Scan for the cell matching the given text and deliver its [x, y] coordinate at center. 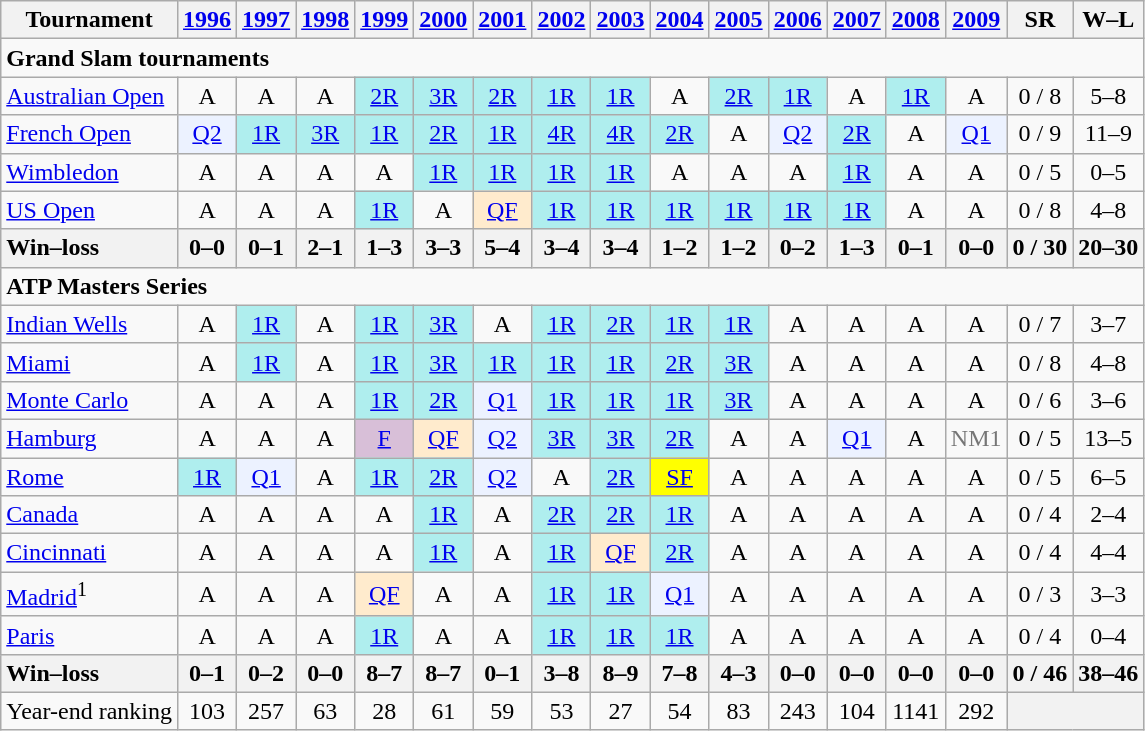
2001 [502, 20]
61 [444, 711]
0 / 30 [1040, 248]
Year-end ranking [90, 711]
French Open [90, 134]
Wimbledon [90, 172]
2002 [562, 20]
Paris [90, 635]
2–4 [1108, 515]
Indian Wells [90, 324]
8–9 [620, 673]
Canada [90, 515]
0 / 9 [1040, 134]
Hamburg [90, 438]
38–46 [1108, 673]
US Open [90, 210]
0 / 3 [1040, 594]
Miami [90, 362]
1996 [208, 20]
28 [384, 711]
27 [620, 711]
53 [562, 711]
6–5 [1108, 477]
4–3 [738, 673]
NM1 [976, 438]
ATP Masters Series [572, 286]
5–8 [1108, 96]
7–8 [680, 673]
Grand Slam tournaments [572, 58]
Cincinnati [90, 553]
W–L [1108, 20]
1999 [384, 20]
243 [798, 711]
2003 [620, 20]
0 / 6 [1040, 400]
3–6 [1108, 400]
2007 [856, 20]
4–4 [1108, 553]
Rome [90, 477]
SR [1040, 20]
0–4 [1108, 635]
F [384, 438]
0–5 [1108, 172]
0 / 46 [1040, 673]
103 [208, 711]
0 / 7 [1040, 324]
2005 [738, 20]
63 [326, 711]
2–1 [326, 248]
Monte Carlo [90, 400]
SF [680, 477]
3–8 [562, 673]
2008 [916, 20]
54 [680, 711]
3–7 [1108, 324]
2004 [680, 20]
13–5 [1108, 438]
20–30 [1108, 248]
59 [502, 711]
292 [976, 711]
1997 [266, 20]
Madrid1 [90, 594]
Australian Open [90, 96]
1141 [916, 711]
104 [856, 711]
2009 [976, 20]
Tournament [90, 20]
2006 [798, 20]
11–9 [1108, 134]
5–4 [502, 248]
2000 [444, 20]
257 [266, 711]
83 [738, 711]
1998 [326, 20]
